Scan for the cell matching the given text and deliver its [x, y] coordinate at center. 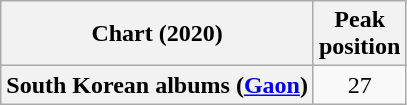
Peakposition [359, 34]
Chart (2020) [158, 34]
27 [359, 85]
South Korean albums (Gaon) [158, 85]
